From the cell containing the given text, extract its center point as [X, Y] coordinate. 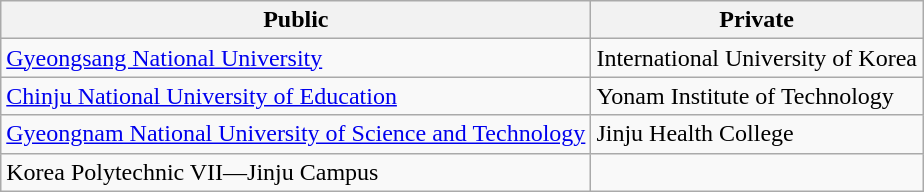
Yonam Institute of Technology [757, 96]
Korea Polytechnic VII—Jinju Campus [296, 172]
Gyeongsang National University [296, 58]
Public [296, 20]
Gyeongnam National University of Science and Technology [296, 134]
International University of Korea [757, 58]
Chinju National University of Education [296, 96]
Private [757, 20]
Jinju Health College [757, 134]
